Provide the [x, y] coordinate of the cell's center where the given text is located.  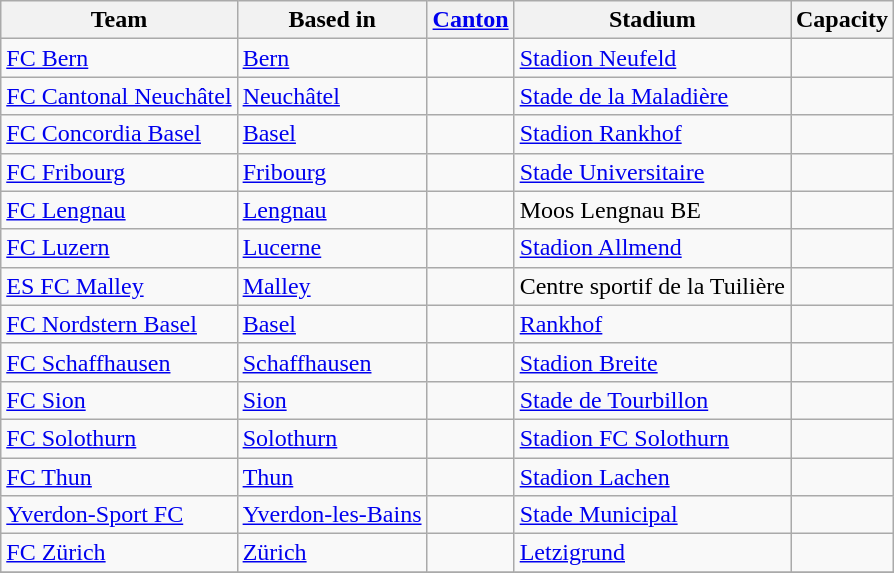
Stadion Lachen [652, 477]
FC Concordia Basel [119, 134]
Stadion Neufeld [652, 58]
Lengnau [332, 210]
Canton [470, 20]
FC Bern [119, 58]
FC Schaffhausen [119, 362]
Team [119, 20]
Moos Lengnau BE [652, 210]
FC Cantonal Neuchâtel [119, 96]
Letzigrund [652, 553]
Stade Universitaire [652, 172]
Schaffhausen [332, 362]
Stade Municipal [652, 515]
Yverdon-les-Bains [332, 515]
Sion [332, 400]
Centre sportif de la Tuilière [652, 286]
FC Zürich [119, 553]
Stadion Allmend [652, 248]
FC Luzern [119, 248]
Stade de la Maladière [652, 96]
FC Sion [119, 400]
FC Lengnau [119, 210]
FC Solothurn [119, 438]
Solothurn [332, 438]
FC Thun [119, 477]
Yverdon-Sport FC [119, 515]
Neuchâtel [332, 96]
Bern [332, 58]
Stadion FC Solothurn [652, 438]
Stade de Tourbillon [652, 400]
FC Fribourg [119, 172]
Malley [332, 286]
Thun [332, 477]
Based in [332, 20]
Rankhof [652, 324]
Lucerne [332, 248]
Fribourg [332, 172]
Zürich [332, 553]
Stadion Rankhof [652, 134]
ES FC Malley [119, 286]
Stadium [652, 20]
Stadion Breite [652, 362]
Capacity [842, 20]
FC Nordstern Basel [119, 324]
